For the text-containing cell, return its midpoint in (x, y) coordinate format. 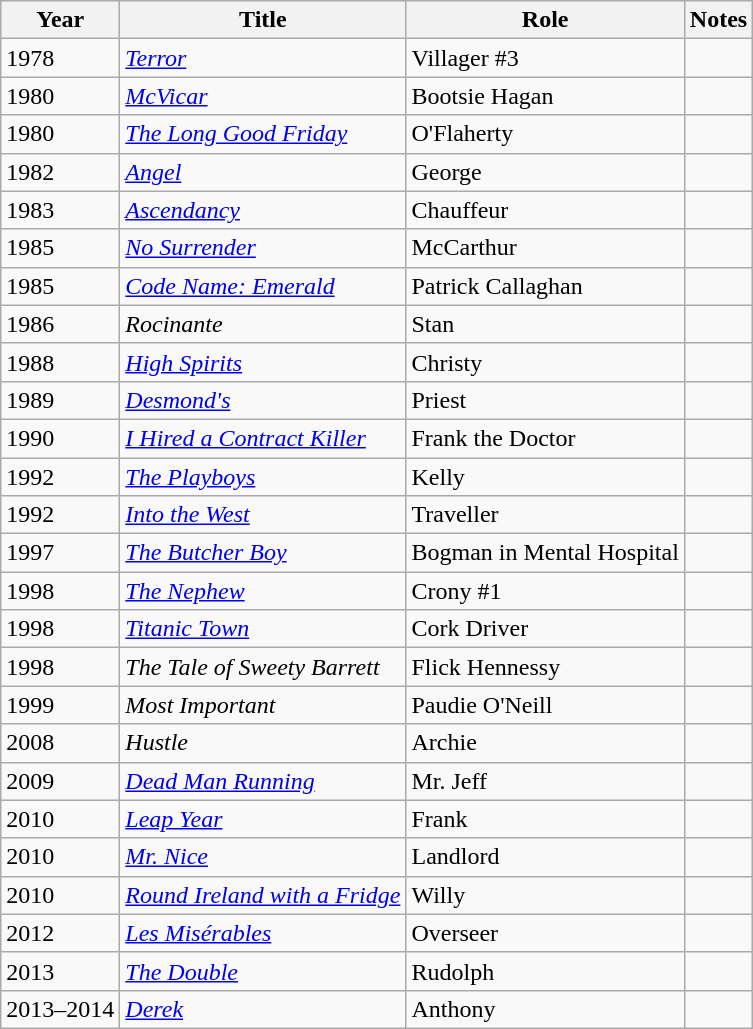
Stan (545, 324)
1990 (60, 438)
Chauffeur (545, 210)
1983 (60, 210)
Role (545, 20)
1997 (60, 553)
The Double (263, 971)
The Playboys (263, 477)
Ascendancy (263, 210)
Cork Driver (545, 629)
McCarthur (545, 248)
Christy (545, 362)
1978 (60, 58)
Traveller (545, 515)
Mr. Jeff (545, 781)
Villager #3 (545, 58)
2013 (60, 971)
Les Misérables (263, 933)
Desmond's (263, 400)
2008 (60, 743)
Rudolph (545, 971)
Paudie O'Neill (545, 705)
George (545, 172)
Titanic Town (263, 629)
I Hired a Contract Killer (263, 438)
The Long Good Friday (263, 134)
Round Ireland with a Fridge (263, 895)
1982 (60, 172)
Landlord (545, 857)
Mr. Nice (263, 857)
Derek (263, 1009)
Frank (545, 819)
Flick Hennessy (545, 667)
The Butcher Boy (263, 553)
1988 (60, 362)
2012 (60, 933)
Bogman in Mental Hospital (545, 553)
Angel (263, 172)
Patrick Callaghan (545, 286)
The Nephew (263, 591)
Crony #1 (545, 591)
1999 (60, 705)
Title (263, 20)
Into the West (263, 515)
Code Name: Emerald (263, 286)
Dead Man Running (263, 781)
1986 (60, 324)
2013–2014 (60, 1009)
McVicar (263, 96)
Willy (545, 895)
The Tale of Sweety Barrett (263, 667)
2009 (60, 781)
Archie (545, 743)
1989 (60, 400)
No Surrender (263, 248)
Most Important (263, 705)
Year (60, 20)
Hustle (263, 743)
Anthony (545, 1009)
Kelly (545, 477)
Overseer (545, 933)
Bootsie Hagan (545, 96)
Notes (718, 20)
High Spirits (263, 362)
Terror (263, 58)
Frank the Doctor (545, 438)
Priest (545, 400)
O'Flaherty (545, 134)
Leap Year (263, 819)
Rocinante (263, 324)
